Capture the cell that displays the provided text and extract its [X, Y] central coordinate. 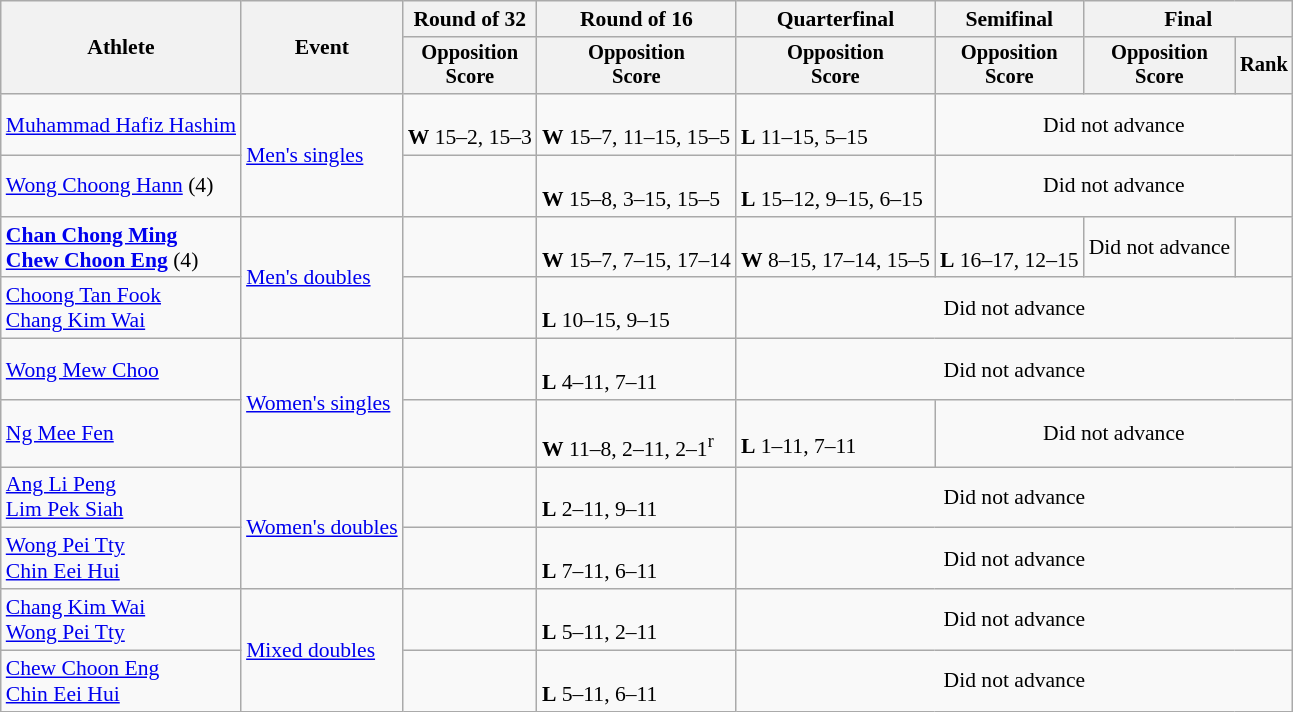
L 10–15, 9–15 [636, 308]
Women's singles [322, 403]
L 1–11, 7–11 [836, 434]
L 7–11, 6–11 [636, 558]
Chew Choon EngChin Eei Hui [121, 680]
Men's doubles [322, 278]
Semifinal [1010, 19]
W 15–7, 11–15, 15–5 [636, 124]
L 2–11, 9–11 [636, 498]
Wong Choong Hann (4) [121, 186]
L 5–11, 6–11 [636, 680]
W 15–8, 3–15, 15–5 [636, 186]
Men's singles [322, 155]
W 8–15, 17–14, 15–5 [836, 248]
Event [322, 48]
Round of 16 [636, 19]
L 4–11, 7–11 [636, 370]
Women's doubles [322, 528]
Chang Kim WaiWong Pei Tty [121, 620]
Quarterfinal [836, 19]
Rank [1264, 66]
W 15–7, 7–15, 17–14 [636, 248]
L 11–15, 5–15 [836, 124]
L 15–12, 9–15, 6–15 [836, 186]
W 11–8, 2–11, 2–1r [636, 434]
Athlete [121, 48]
Wong Mew Choo [121, 370]
W 15–2, 15–3 [470, 124]
L 5–11, 2–11 [636, 620]
Ang Li PengLim Pek Siah [121, 498]
Muhammad Hafiz Hashim [121, 124]
Final [1188, 19]
Chan Chong MingChew Choon Eng (4) [121, 248]
Mixed doubles [322, 650]
Wong Pei TtyChin Eei Hui [121, 558]
L 16–17, 12–15 [1010, 248]
Round of 32 [470, 19]
Choong Tan FookChang Kim Wai [121, 308]
Ng Mee Fen [121, 434]
